Detect which cell encompasses the target text, then output its [x, y] center coordinate. 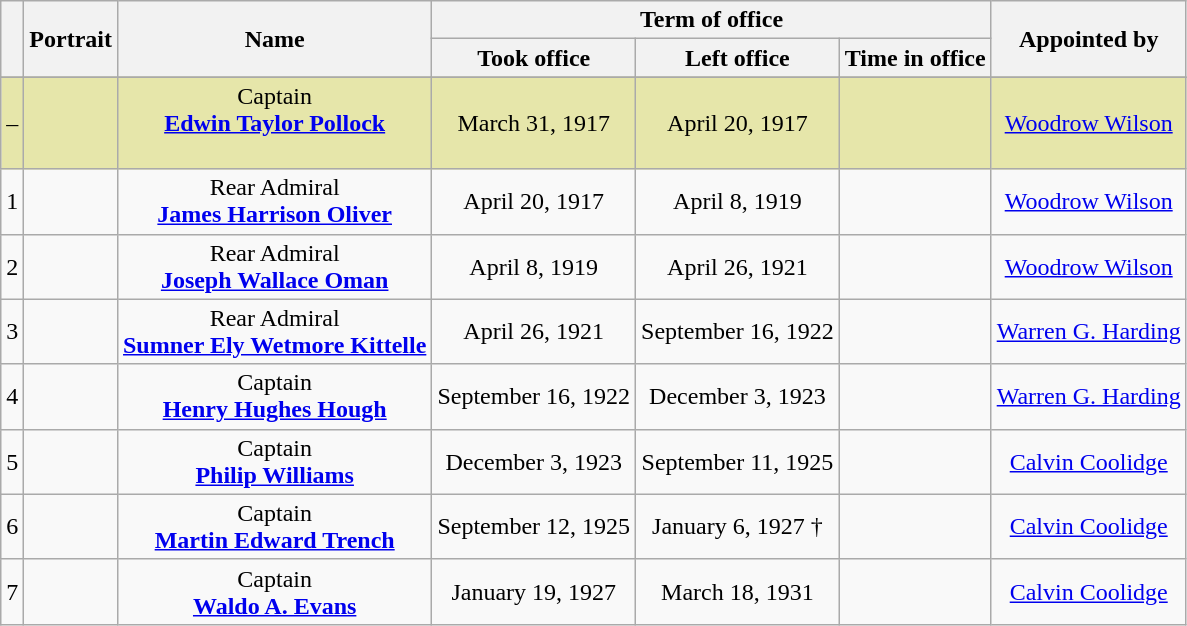
CaptainHenry Hughes Hough [274, 396]
Name [274, 39]
5 [12, 462]
7 [12, 592]
2 [12, 266]
Rear AdmiralJoseph Wallace Oman [274, 266]
January 6, 1927 † [738, 526]
Appointed by [1088, 39]
Left office [738, 58]
1 [12, 202]
March 18, 1931 [738, 592]
September 11, 1925 [738, 462]
Portrait [71, 39]
– [12, 123]
Time in office [915, 58]
Rear AdmiralSumner Ely Wetmore Kittelle [274, 332]
September 12, 1925 [534, 526]
Term of office [712, 20]
CaptainEdwin Taylor Pollock [274, 123]
CaptainWaldo A. Evans [274, 592]
Took office [534, 58]
Rear AdmiralJames Harrison Oliver [274, 202]
January 19, 1927 [534, 592]
4 [12, 396]
March 31, 1917 [534, 123]
6 [12, 526]
3 [12, 332]
CaptainMartin Edward Trench [274, 526]
CaptainPhilip Williams [274, 462]
